Locate the cell with the specified text and output its (x, y) center coordinate. 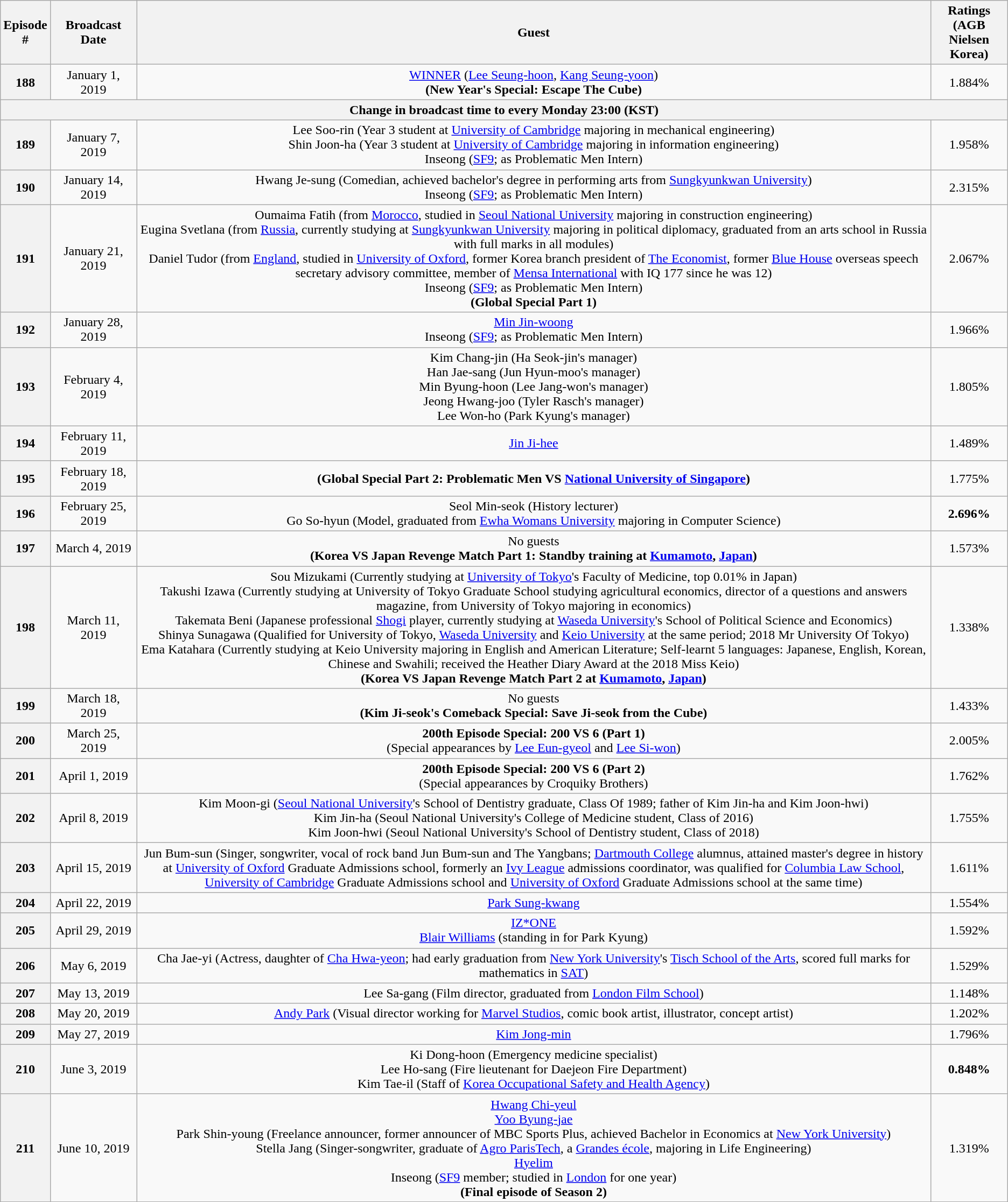
189 (25, 145)
1.433% (969, 706)
Seol Min-seok (History lecturer)Go So-hyun (Model, graduated from Ewha Womans University majoring in Computer Science) (534, 514)
1.202% (969, 1014)
207 (25, 993)
196 (25, 514)
March 18, 2019 (94, 706)
1.958% (969, 145)
IZ*ONEBlair Williams (standing in for Park Kyung) (534, 930)
Jin Ji-hee (534, 444)
(Global Special Part 2: Problematic Men VS National University of Singapore) (534, 478)
2.067% (969, 258)
2.315% (969, 187)
March 25, 2019 (94, 741)
Episode # (25, 32)
April 22, 2019 (94, 903)
193 (25, 386)
Broadcast Date (94, 32)
Change in broadcast time to every Monday 23:00 (KST) (504, 110)
192 (25, 329)
198 (25, 628)
Park Sung-kwang (534, 903)
204 (25, 903)
200 (25, 741)
1.529% (969, 966)
194 (25, 444)
1.796% (969, 1034)
1.338% (969, 628)
208 (25, 1014)
May 13, 2019 (94, 993)
1.592% (969, 930)
1.489% (969, 444)
190 (25, 187)
Kim Jong-min (534, 1034)
188 (25, 82)
Hwang Je-sung (Comedian, achieved bachelor's degree in performing arts from Sungkyunkwan University)Inseong (SF9; as Problematic Men Intern) (534, 187)
200th Episode Special: 200 VS 6 (Part 2)(Special appearances by Croquiky Brothers) (534, 776)
Min Jin-woongInseong (SF9; as Problematic Men Intern) (534, 329)
211 (25, 1148)
No guests(Kim Ji-seok's Comeback Special: Save Ji-seok from the Cube) (534, 706)
1.966% (969, 329)
205 (25, 930)
201 (25, 776)
January 21, 2019 (94, 258)
203 (25, 868)
195 (25, 478)
202 (25, 818)
191 (25, 258)
January 1, 2019 (94, 82)
February 11, 2019 (94, 444)
1.573% (969, 548)
Lee Sa-gang (Film director, graduated from London Film School) (534, 993)
1.319% (969, 1148)
1.148% (969, 993)
May 6, 2019 (94, 966)
April 1, 2019 (94, 776)
199 (25, 706)
200th Episode Special: 200 VS 6 (Part 1)(Special appearances by Lee Eun-gyeol and Lee Si-won) (534, 741)
February 18, 2019 (94, 478)
June 3, 2019 (94, 1069)
Andy Park (Visual director working for Marvel Studios, comic book artist, illustrator, concept artist) (534, 1014)
1.762% (969, 776)
January 7, 2019 (94, 145)
1.884% (969, 82)
WINNER (Lee Seung-hoon, Kang Seung-yoon)(New Year's Special: Escape The Cube) (534, 82)
209 (25, 1034)
February 25, 2019 (94, 514)
Ratings (AGB Nielsen Korea) (969, 32)
0.848% (969, 1069)
January 14, 2019 (94, 187)
No guests(Korea VS Japan Revenge Match Part 1: Standby training at Kumamoto, Japan) (534, 548)
2.696% (969, 514)
1.611% (969, 868)
1.775% (969, 478)
197 (25, 548)
April 8, 2019 (94, 818)
April 15, 2019 (94, 868)
May 20, 2019 (94, 1014)
January 28, 2019 (94, 329)
April 29, 2019 (94, 930)
February 4, 2019 (94, 386)
1.805% (969, 386)
2.005% (969, 741)
Guest (534, 32)
March 4, 2019 (94, 548)
March 11, 2019 (94, 628)
May 27, 2019 (94, 1034)
1.755% (969, 818)
206 (25, 966)
210 (25, 1069)
June 10, 2019 (94, 1148)
1.554% (969, 903)
